Return the (X, Y) coordinate for the center point of the cell that contains the specified text.  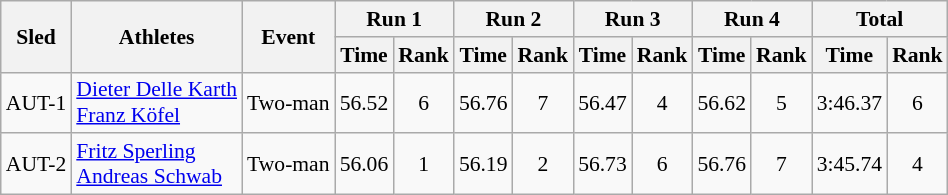
AUT-1 (36, 102)
2 (544, 164)
1 (424, 164)
56.73 (602, 164)
Run 3 (632, 19)
56.19 (484, 164)
5 (782, 102)
Event (288, 36)
Athletes (156, 36)
Sled (36, 36)
Dieter Delle KarthFranz Köfel (156, 102)
Run 2 (514, 19)
AUT-2 (36, 164)
3:46.37 (850, 102)
56.52 (364, 102)
Run 4 (752, 19)
56.06 (364, 164)
56.47 (602, 102)
Fritz SperlingAndreas Schwab (156, 164)
Run 1 (394, 19)
56.62 (722, 102)
3:45.74 (850, 164)
Total (880, 19)
